Scan for the cell matching the given text and deliver its [X, Y] coordinate at center. 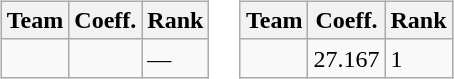
— [176, 58]
27.167 [346, 58]
1 [418, 58]
